Output the [X, Y] coordinate of the center of the cell containing the given text.  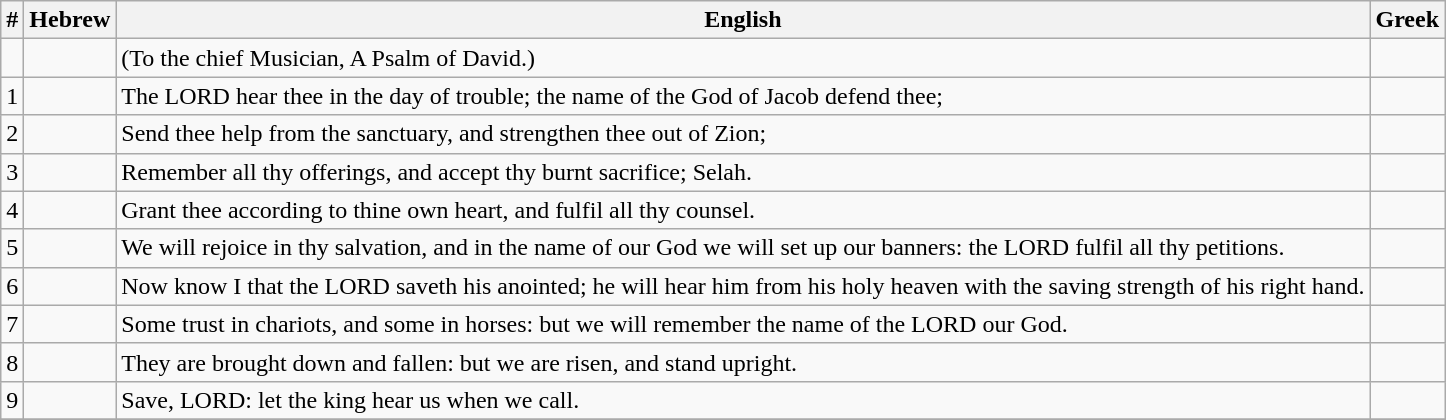
3 [12, 172]
Grant thee according to thine own heart, and fulfil all thy counsel. [743, 210]
1 [12, 96]
7 [12, 324]
They are brought down and fallen: but we are risen, and stand upright. [743, 362]
6 [12, 286]
Send thee help from the sanctuary, and strengthen thee out of Zion; [743, 134]
9 [12, 400]
2 [12, 134]
Hebrew [70, 20]
(To the chief Musician, A Psalm of David.) [743, 58]
Now know I that the LORD saveth his anointed; he will hear him from his holy heaven with the saving strength of his right hand. [743, 286]
# [12, 20]
4 [12, 210]
Greek [1408, 20]
Some trust in chariots, and some in horses: but we will remember the name of the LORD our God. [743, 324]
English [743, 20]
Save, LORD: let the king hear us when we call. [743, 400]
Remember all thy offerings, and accept thy burnt sacrifice; Selah. [743, 172]
5 [12, 248]
We will rejoice in thy salvation, and in the name of our God we will set up our banners: the LORD fulfil all thy petitions. [743, 248]
The LORD hear thee in the day of trouble; the name of the God of Jacob defend thee; [743, 96]
8 [12, 362]
